Provide the (x, y) coordinate of the cell's center where the given text is located.  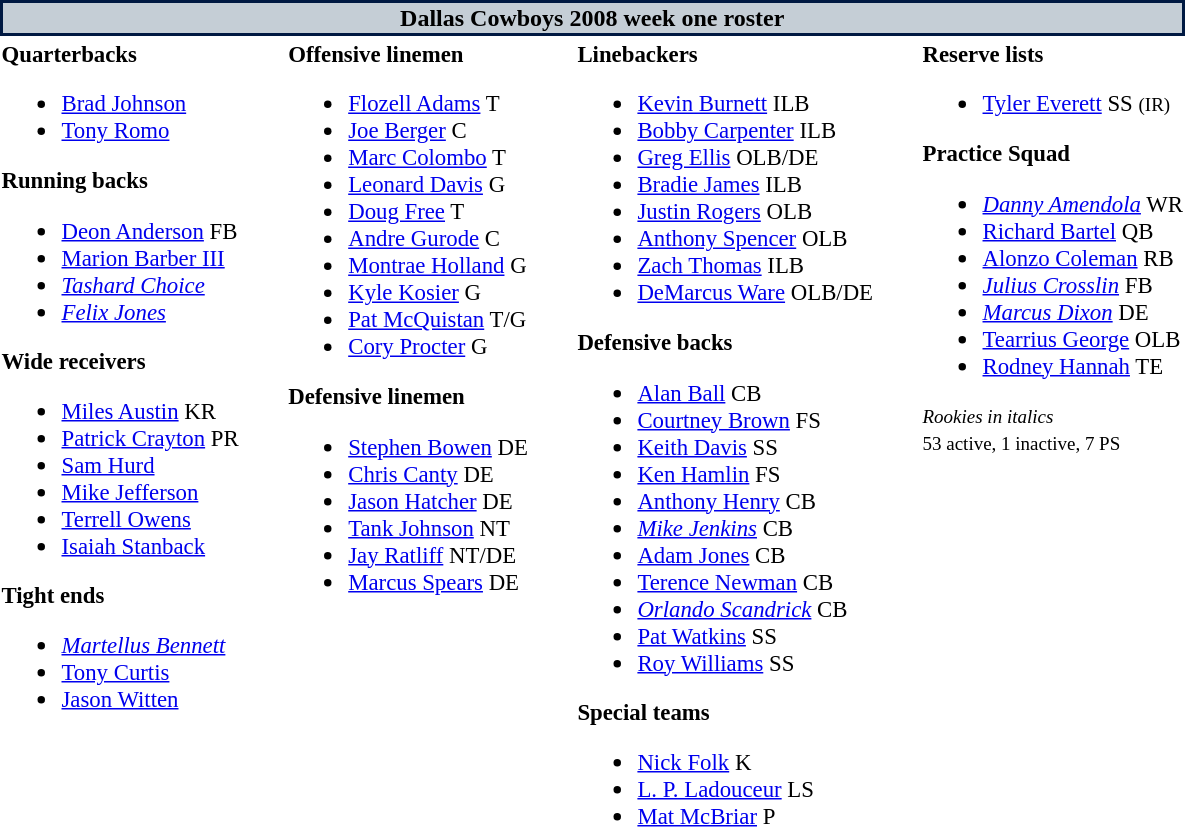
Dallas Cowboys 2008 week one roster (592, 18)
